From the cell containing the given text, extract its center point as [X, Y] coordinate. 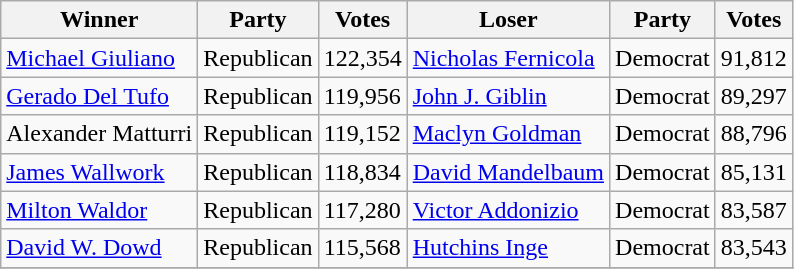
Nicholas Fernicola [508, 58]
88,796 [754, 134]
117,280 [362, 210]
83,587 [754, 210]
David W. Dowd [100, 248]
Maclyn Goldman [508, 134]
Milton Waldor [100, 210]
Loser [508, 20]
83,543 [754, 248]
Winner [100, 20]
Victor Addonizio [508, 210]
85,131 [754, 172]
Gerado Del Tufo [100, 96]
Alexander Matturri [100, 134]
John J. Giblin [508, 96]
Michael Giuliano [100, 58]
91,812 [754, 58]
89,297 [754, 96]
119,152 [362, 134]
Hutchins Inge [508, 248]
115,568 [362, 248]
122,354 [362, 58]
David Mandelbaum [508, 172]
James Wallwork [100, 172]
118,834 [362, 172]
119,956 [362, 96]
